Search for the cell housing the specified text and yield its (x, y) center coordinate. 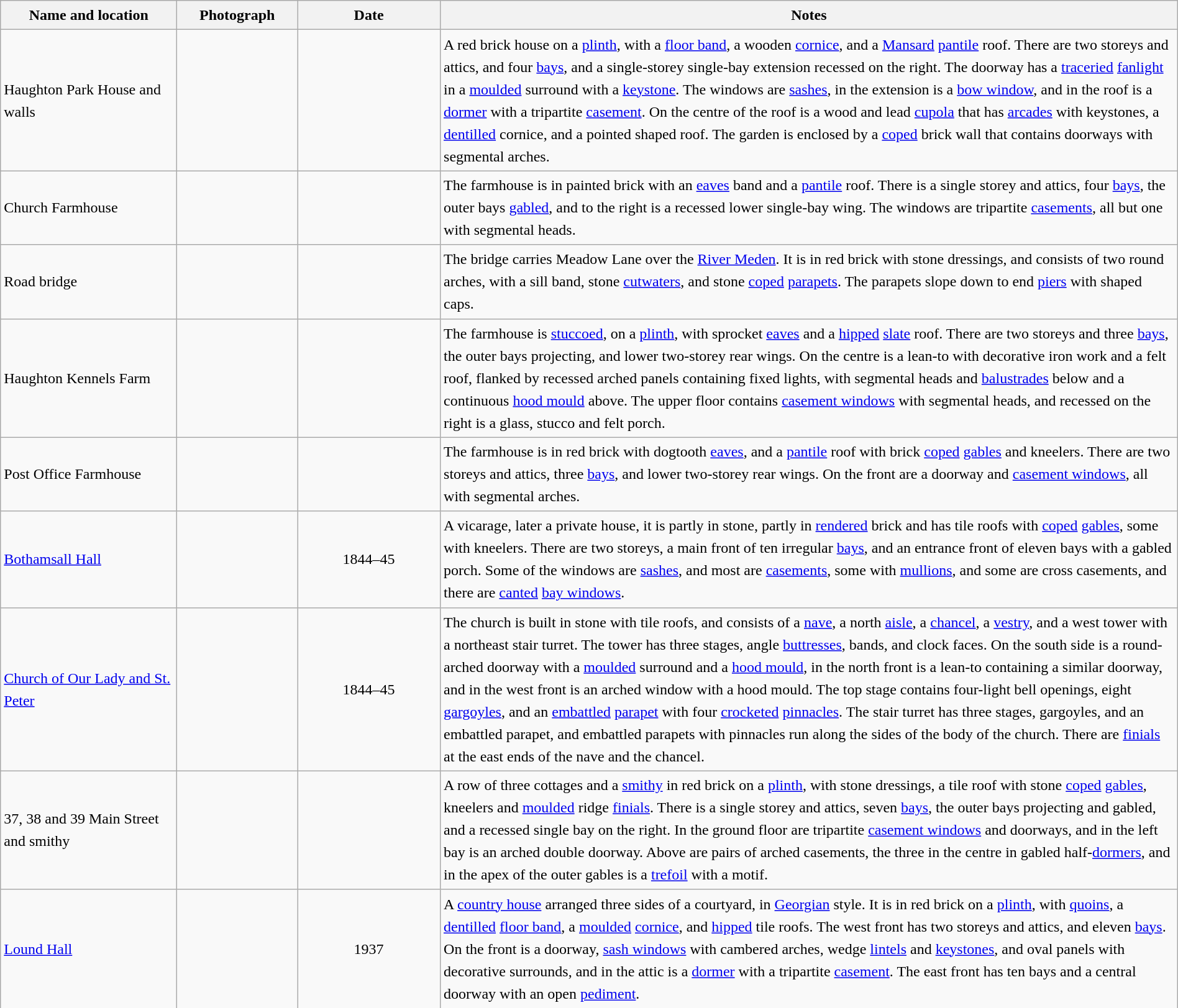
Haughton Kennels Farm (89, 378)
Bothamsall Hall (89, 559)
Name and location (89, 15)
37, 38 and 39 Main Street and smithy (89, 830)
Notes (809, 15)
1937 (369, 949)
Church Farmhouse (89, 207)
Lound Hall (89, 949)
Church of Our Lady and St. Peter (89, 689)
Post Office Farmhouse (89, 474)
Photograph (237, 15)
Road bridge (89, 282)
Haughton Park House and walls (89, 101)
Date (369, 15)
